Capture the cell that displays the provided text and extract its (X, Y) central coordinate. 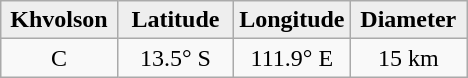
Khvolson (59, 20)
13.5° S (175, 58)
111.9° E (292, 58)
C (59, 58)
15 km (408, 58)
Longitude (292, 20)
Diameter (408, 20)
Latitude (175, 20)
